Find where the given text appears and provide that cell's center as [x, y] coordinate. 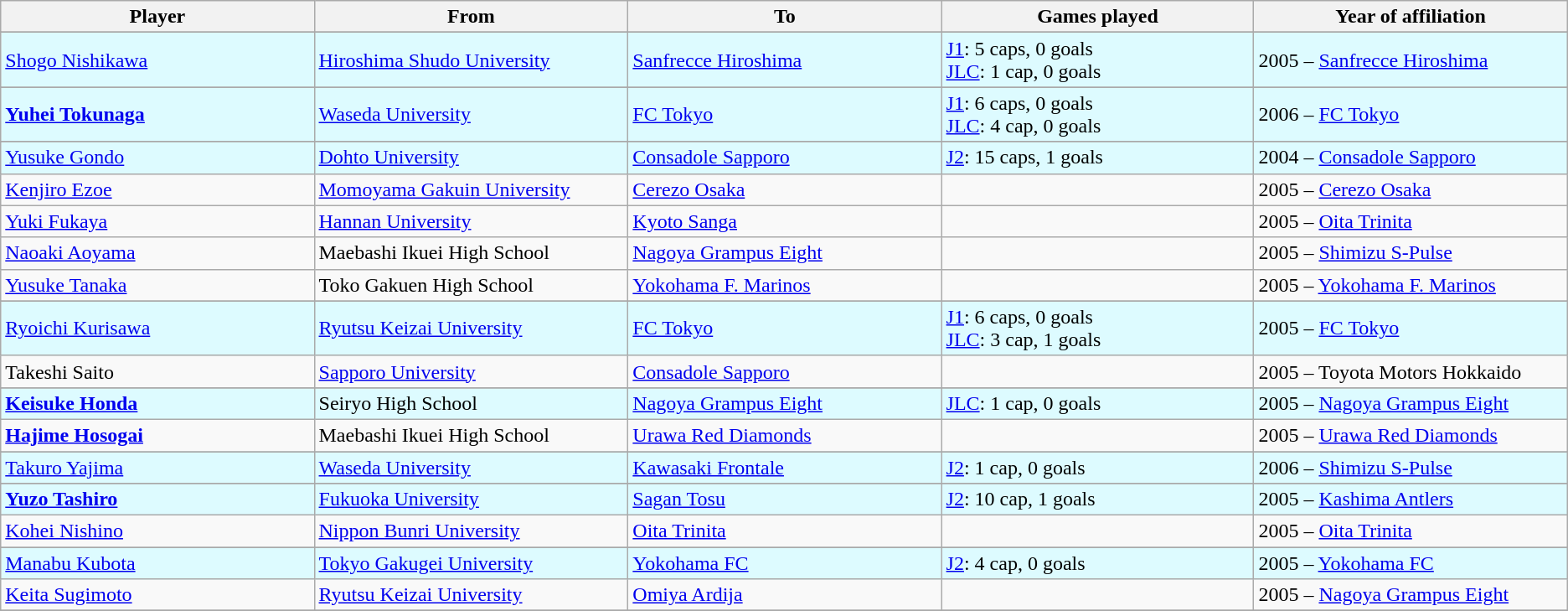
To [785, 17]
2004 – Consadole Sapporo [1411, 158]
J2: 15 caps, 1 goals [1097, 158]
Takuro Yajima [157, 467]
Yokohama F. Marinos [785, 285]
2006 – FC Tokyo [1411, 114]
Takeshi Saito [157, 371]
Yokohama FC [785, 563]
Urawa Red Diamonds [785, 435]
Toko Gakuen High School [471, 285]
Keita Sugimoto [157, 595]
J1: 5 caps, 0 goals JLC: 1 cap, 0 goals [1097, 60]
2005 – Shimizu S-Pulse [1411, 253]
2005 – Toyota Motors Hokkaido [1411, 371]
Naoaki Aoyama [157, 253]
Tokyo Gakugei University [471, 563]
Ryoichi Kurisawa [157, 329]
Games played [1097, 17]
Nippon Bunri University [471, 531]
Cerezo Osaka [785, 189]
Yusuke Tanaka [157, 285]
Shogo Nishikawa [157, 60]
Hannan University [471, 221]
2005 – FC Tokyo [1411, 329]
J1: 6 caps, 0 goals JLC: 4 cap, 0 goals [1097, 114]
Yuki Fukaya [157, 221]
JLC: 1 cap, 0 goals [1097, 403]
J2: 4 cap, 0 goals [1097, 563]
Kyoto Sanga [785, 221]
2005 – Sanfrecce Hiroshima [1411, 60]
Yusuke Gondo [157, 158]
Hiroshima Shudo University [471, 60]
Sagan Tosu [785, 500]
Oita Trinita [785, 531]
From [471, 17]
Seiryo High School [471, 403]
Sanfrecce Hiroshima [785, 60]
Manabu Kubota [157, 563]
2005 – Cerezo Osaka [1411, 189]
Player [157, 17]
Sapporo University [471, 371]
Keisuke Honda [157, 403]
2005 – Yokohama F. Marinos [1411, 285]
Momoyama Gakuin University [471, 189]
Yuhei Tokunaga [157, 114]
J1: 6 caps, 0 goals JLC: 3 cap, 1 goals [1097, 329]
2005 – Yokohama FC [1411, 563]
Kohei Nishino [157, 531]
2006 – Shimizu S-Pulse [1411, 467]
Year of affiliation [1411, 17]
J2: 1 cap, 0 goals [1097, 467]
Yuzo Tashiro [157, 500]
Fukuoka University [471, 500]
J2: 10 cap, 1 goals [1097, 500]
2005 – Urawa Red Diamonds [1411, 435]
2005 – Kashima Antlers [1411, 500]
Dohto University [471, 158]
Kenjiro Ezoe [157, 189]
Omiya Ardija [785, 595]
Kawasaki Frontale [785, 467]
Hajime Hosogai [157, 435]
